Capture the cell that displays the provided text and extract its (x, y) central coordinate. 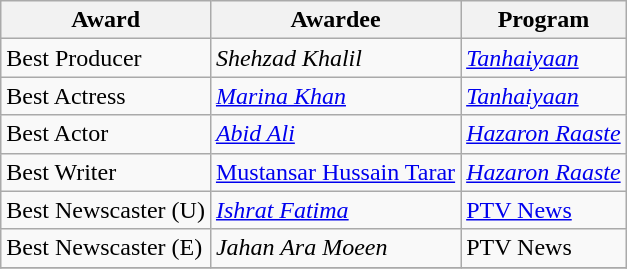
Shehzad Khalil (335, 58)
Best Newscaster (E) (106, 248)
Awardee (335, 20)
Mustansar Hussain Tarar (335, 172)
Ishrat Fatima (335, 210)
Marina Khan (335, 96)
Best Actress (106, 96)
Best Producer (106, 58)
Jahan Ara Moeen (335, 248)
Best Newscaster (U) (106, 210)
Award (106, 20)
Best Actor (106, 134)
Best Writer (106, 172)
Abid Ali (335, 134)
Program (544, 20)
